Determine the [X, Y] coordinate at the center of the cell enclosing the given text.  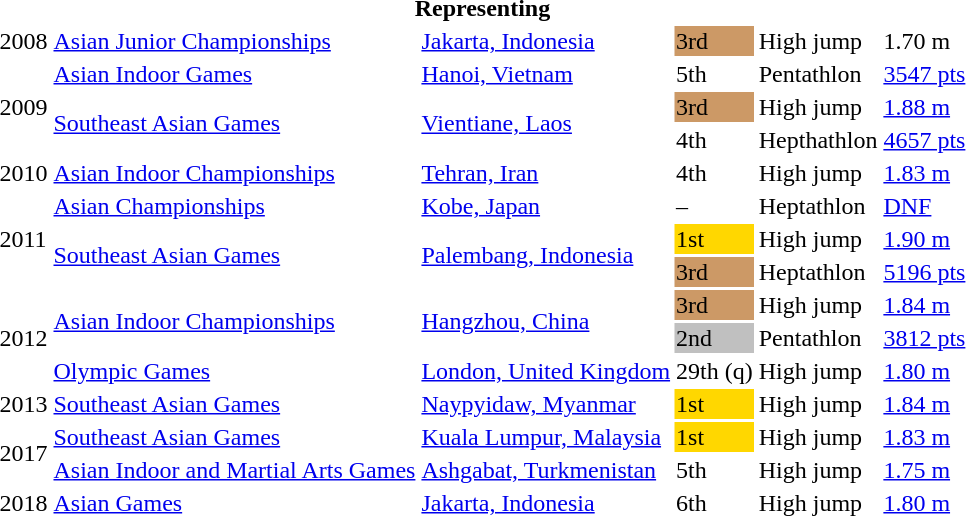
Jakarta, Indonesia [546, 41]
Asian Junior Championships [234, 41]
London, United Kingdom [546, 371]
Hepthathlon [818, 140]
Ashgabat, Turkmenistan [546, 470]
Kobe, Japan [546, 206]
Palembang, Indonesia [546, 256]
2nd [715, 338]
Vientiane, Laos [546, 124]
Tehran, Iran [546, 173]
Hanoi, Vietnam [546, 74]
Asian Indoor and Martial Arts Games [234, 470]
Asian Indoor Games [234, 74]
– [715, 206]
Naypyidaw, Myanmar [546, 404]
Olympic Games [234, 371]
Hangzhou, China [546, 322]
29th (q) [715, 371]
Asian Championships [234, 206]
Kuala Lumpur, Malaysia [546, 437]
